Determine the [X, Y] coordinate at the center of the cell enclosing the given text.  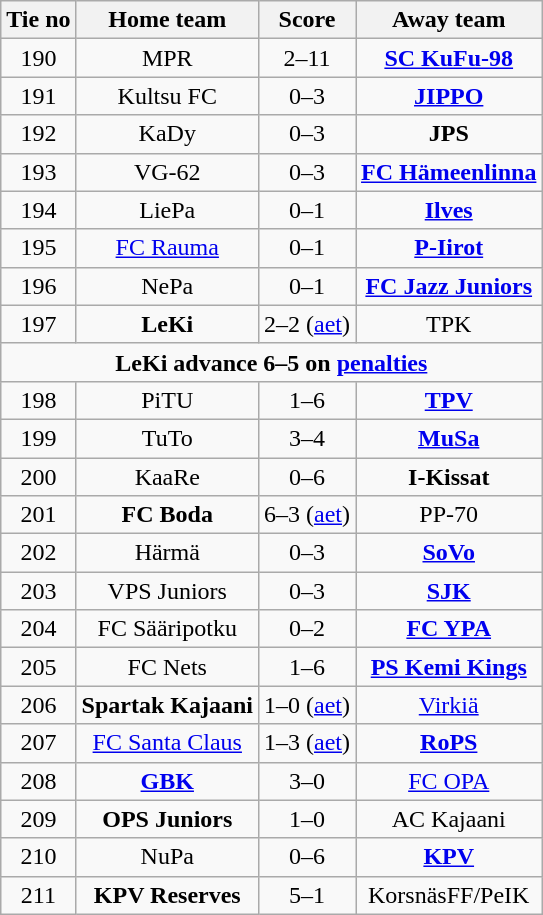
Spartak Kajaani [167, 705]
PP-70 [449, 515]
1–0 (aet) [306, 705]
KaDy [167, 134]
2–2 (aet) [306, 324]
KorsnäsFF/PeIK [449, 895]
207 [38, 743]
VPS Juniors [167, 591]
FC OPA [449, 781]
SJK [449, 591]
MPR [167, 58]
RoPS [449, 743]
JIPPO [449, 96]
0–2 [306, 629]
204 [38, 629]
SoVo [449, 553]
Härmä [167, 553]
FC Hämeenlinna [449, 172]
Away team [449, 20]
6–3 (aet) [306, 515]
Tie no [38, 20]
FC YPA [449, 629]
PiTU [167, 400]
193 [38, 172]
205 [38, 667]
P-Iirot [449, 248]
JPS [449, 134]
5–1 [306, 895]
FC Sääripotku [167, 629]
Virkiä [449, 705]
NePa [167, 286]
PS Kemi Kings [449, 667]
Kultsu FC [167, 96]
TuTo [167, 438]
TPV [449, 400]
KPV Reserves [167, 895]
TPK [449, 324]
203 [38, 591]
AC Kajaani [449, 819]
211 [38, 895]
198 [38, 400]
194 [38, 210]
200 [38, 477]
191 [38, 96]
3–4 [306, 438]
MuSa [449, 438]
LeKi [167, 324]
1–3 (aet) [306, 743]
FC Santa Claus [167, 743]
LeKi advance 6–5 on penalties [272, 362]
NuPa [167, 857]
LiePa [167, 210]
FC Boda [167, 515]
FC Jazz Juniors [449, 286]
I-Kissat [449, 477]
208 [38, 781]
196 [38, 286]
1–0 [306, 819]
192 [38, 134]
202 [38, 553]
199 [38, 438]
GBK [167, 781]
201 [38, 515]
206 [38, 705]
FC Rauma [167, 248]
OPS Juniors [167, 819]
VG-62 [167, 172]
197 [38, 324]
Home team [167, 20]
Score [306, 20]
190 [38, 58]
195 [38, 248]
FC Nets [167, 667]
2–11 [306, 58]
210 [38, 857]
SC KuFu-98 [449, 58]
KPV [449, 857]
Ilves [449, 210]
3–0 [306, 781]
209 [38, 819]
KaaRe [167, 477]
